Extract the [X, Y] coordinate from the center of the cell holding the provided text.  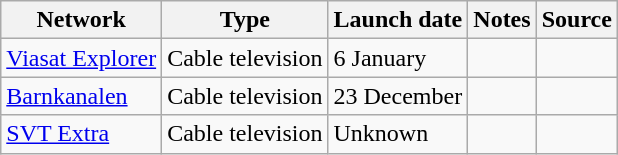
Unknown [398, 134]
Source [576, 20]
Barnkanalen [82, 96]
Launch date [398, 20]
6 January [398, 58]
Notes [502, 20]
Viasat Explorer [82, 58]
23 December [398, 96]
Type [245, 20]
SVT Extra [82, 134]
Network [82, 20]
